Search for the cell housing the specified text and yield its (x, y) center coordinate. 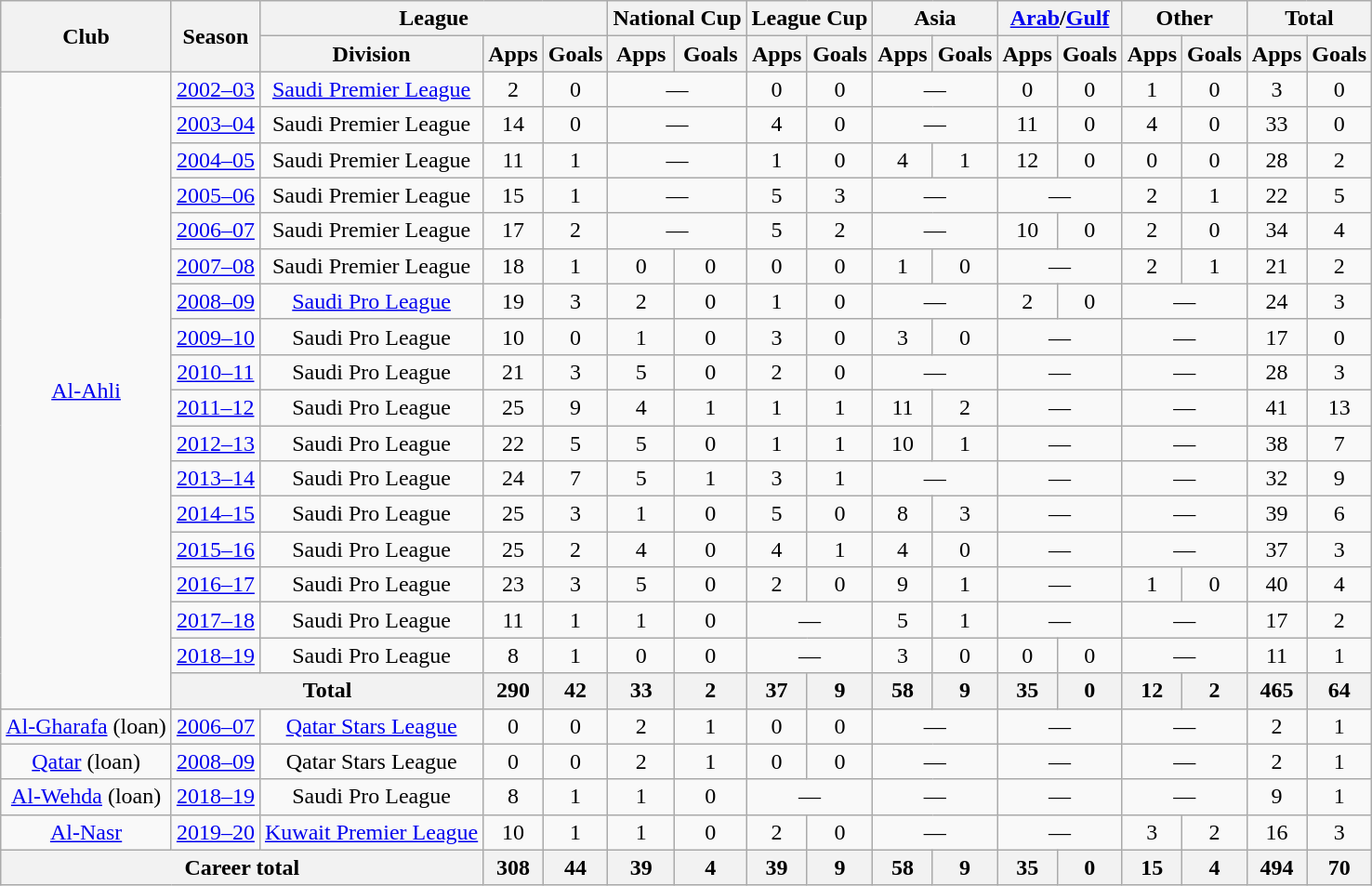
465 (1276, 691)
32 (1276, 479)
40 (1276, 585)
2005–06 (216, 195)
70 (1339, 867)
494 (1276, 867)
Division (371, 54)
2003–04 (216, 125)
308 (513, 867)
18 (513, 266)
34 (1276, 231)
2017–18 (216, 620)
Asia (935, 19)
Season (216, 36)
42 (575, 691)
2015–16 (216, 549)
Club (86, 36)
2012–13 (216, 443)
41 (1276, 407)
6 (1339, 514)
2009–10 (216, 337)
2004–05 (216, 160)
2013–14 (216, 479)
13 (1339, 407)
Al-Gharafa (loan) (86, 726)
League (433, 19)
Al-Nasr (86, 832)
National Cup (677, 19)
14 (513, 125)
Kuwait Premier League (371, 832)
2010–11 (216, 372)
23 (513, 585)
2002–03 (216, 89)
Career total (242, 867)
Arab/Gulf (1060, 19)
16 (1276, 832)
38 (1276, 443)
19 (513, 301)
2016–17 (216, 585)
Qatar (loan) (86, 761)
2019–20 (216, 832)
64 (1339, 691)
2014–15 (216, 514)
2011–12 (216, 407)
League Cup (810, 19)
2007–08 (216, 266)
Other (1184, 19)
290 (513, 691)
Al-Ahli (86, 390)
44 (575, 867)
Al-Wehda (loan) (86, 797)
